For the text-containing cell, return its midpoint in [X, Y] coordinate format. 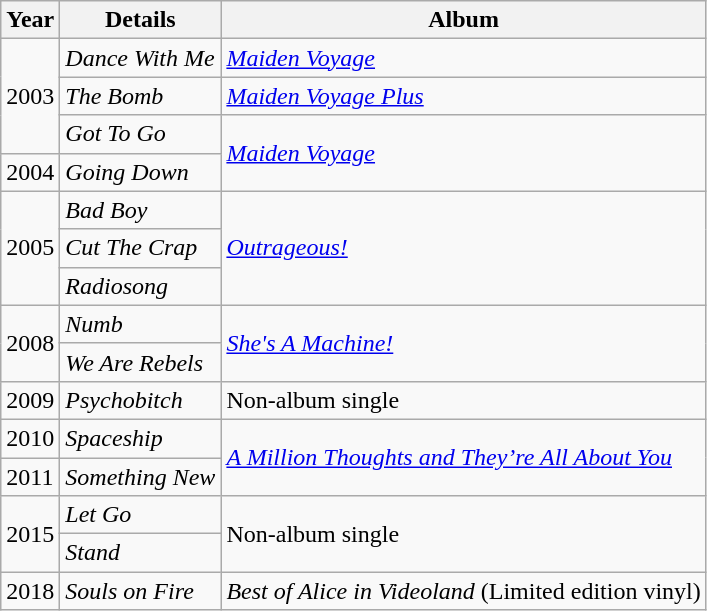
Maiden Voyage Plus [464, 96]
Psychobitch [140, 400]
She's A Machine! [464, 343]
Outrageous! [464, 248]
Let Go [140, 515]
2004 [30, 172]
Details [140, 20]
Year [30, 20]
We Are Rebels [140, 362]
Souls on Fire [140, 591]
Dance With Me [140, 58]
Got To Go [140, 134]
Spaceship [140, 438]
Album [464, 20]
2005 [30, 248]
2015 [30, 534]
Cut The Crap [140, 248]
2010 [30, 438]
2018 [30, 591]
Best of Alice in Videoland (Limited edition vinyl) [464, 591]
2003 [30, 96]
2008 [30, 343]
2009 [30, 400]
The Bomb [140, 96]
Numb [140, 324]
Something New [140, 477]
A Million Thoughts and They’re All About You [464, 457]
Stand [140, 553]
Going Down [140, 172]
2011 [30, 477]
Radiosong [140, 286]
Bad Boy [140, 210]
